Determine the [X, Y] coordinate at the center of the cell enclosing the given text.  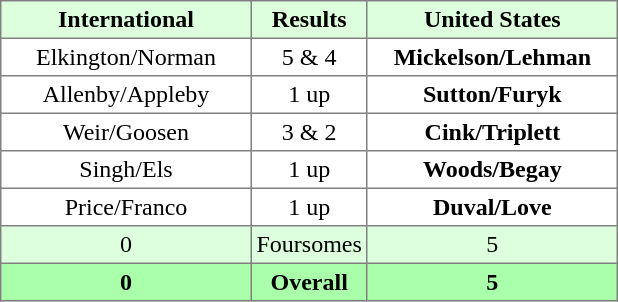
Elkington/Norman [126, 57]
3 & 2 [309, 132]
Foursomes [309, 245]
Cink/Triplett [492, 132]
United States [492, 20]
Results [309, 20]
Overall [309, 282]
5 & 4 [309, 57]
Woods/Begay [492, 170]
Mickelson/Lehman [492, 57]
Duval/Love [492, 207]
International [126, 20]
Weir/Goosen [126, 132]
Price/Franco [126, 207]
Sutton/Furyk [492, 95]
Singh/Els [126, 170]
Allenby/Appleby [126, 95]
